Provide the [X, Y] coordinate of the cell's center where the given text is located.  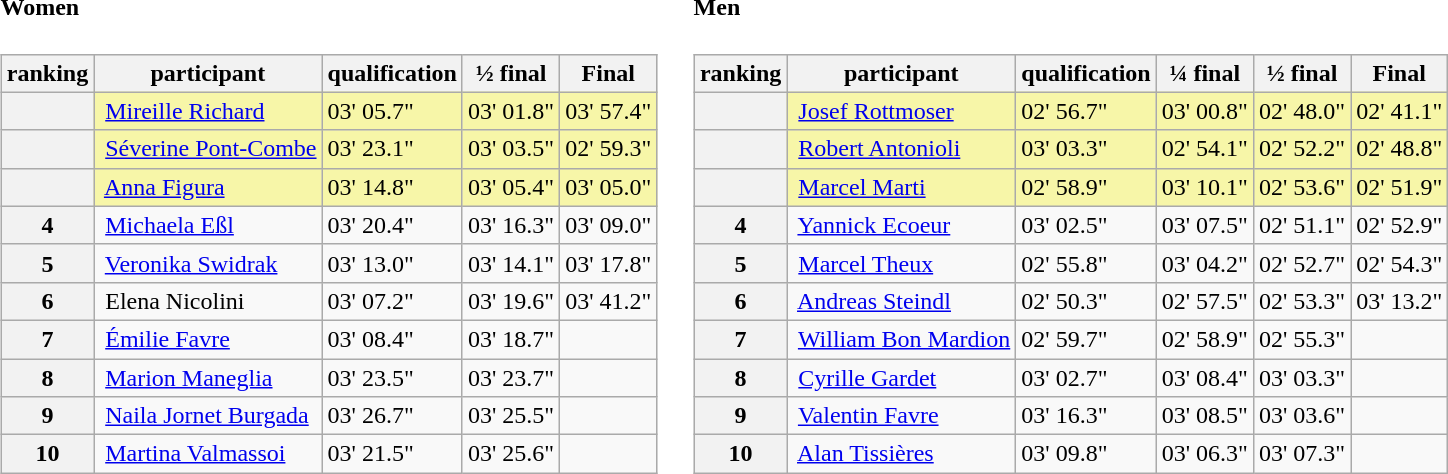
02' 51.1" [1302, 225]
03' 25.5" [510, 416]
Marcel Marti [902, 187]
Valentin Favre [902, 416]
03' 23.5" [392, 378]
02' 59.3" [608, 149]
Yannick Ecoeur [902, 225]
03' 20.4" [392, 225]
03' 00.8" [1204, 111]
03' 02.7" [1086, 378]
02' 51.9" [1400, 187]
Elena Nicolini [208, 301]
03' 04.2" [1204, 263]
03' 23.7" [510, 378]
Robert Antonioli [902, 149]
02' 50.3" [1086, 301]
03' 08.5" [1204, 416]
Veronika Swidrak [208, 263]
Martina Valmassoi [208, 454]
03' 10.1" [1204, 187]
03' 01.8" [510, 111]
02' 56.7" [1086, 111]
Michaela Eßl [208, 225]
03' 17.8" [608, 263]
02' 52.9" [1400, 225]
Marcel Theux [902, 263]
02' 53.6" [1302, 187]
Naila Jornet Burgada [208, 416]
03' 25.6" [510, 454]
Alan Tissières [902, 454]
03' 23.1" [392, 149]
03' 18.7" [510, 339]
Anna Figura [208, 187]
03' 09.0" [608, 225]
03' 13.0" [392, 263]
03' 07.2" [392, 301]
03' 19.6" [510, 301]
03' 05.0" [608, 187]
02' 57.5" [1204, 301]
02' 52.7" [1302, 263]
02' 41.1" [1400, 111]
Mireille Richard [208, 111]
02' 48.0" [1302, 111]
02' 55.3" [1302, 339]
¼ final [1204, 73]
Josef Rottmoser [902, 111]
02' 59.7" [1086, 339]
03' 14.8" [392, 187]
03' 05.4" [510, 187]
02' 55.8" [1086, 263]
Séverine Pont-Combe [208, 149]
02' 52.2" [1302, 149]
02' 54.1" [1204, 149]
03' 14.1" [510, 263]
03' 06.3" [1204, 454]
03' 07.3" [1302, 454]
Émilie Favre [208, 339]
03' 57.4" [608, 111]
Cyrille Gardet [902, 378]
03' 09.8" [1086, 454]
03' 07.5" [1204, 225]
Andreas Steindl [902, 301]
03' 03.5" [510, 149]
Marion Maneglia [208, 378]
03' 02.5" [1086, 225]
02' 54.3" [1400, 263]
03' 13.2" [1400, 301]
03' 05.7" [392, 111]
03' 41.2" [608, 301]
03' 03.6" [1302, 416]
02' 48.8" [1400, 149]
03' 21.5" [392, 454]
02' 53.3" [1302, 301]
William Bon Mardion [902, 339]
03' 26.7" [392, 416]
